Determine the [X, Y] coordinate at the center of the cell enclosing the given text.  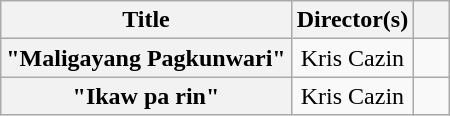
"Maligayang Pagkunwari" [146, 58]
Director(s) [352, 20]
Title [146, 20]
"Ikaw pa rin" [146, 96]
